Extract the [X, Y] coordinate from the center of the cell holding the provided text.  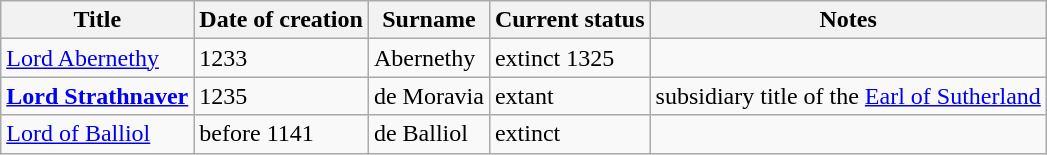
Title [98, 20]
subsidiary title of the Earl of Sutherland [848, 96]
de Balliol [428, 134]
Lord Strathnaver [98, 96]
before 1141 [282, 134]
Notes [848, 20]
Current status [570, 20]
1233 [282, 58]
Date of creation [282, 20]
Surname [428, 20]
extinct 1325 [570, 58]
Lord of Balliol [98, 134]
extinct [570, 134]
1235 [282, 96]
extant [570, 96]
de Moravia [428, 96]
Lord Abernethy [98, 58]
Abernethy [428, 58]
